For the text-containing cell, return its midpoint in (x, y) coordinate format. 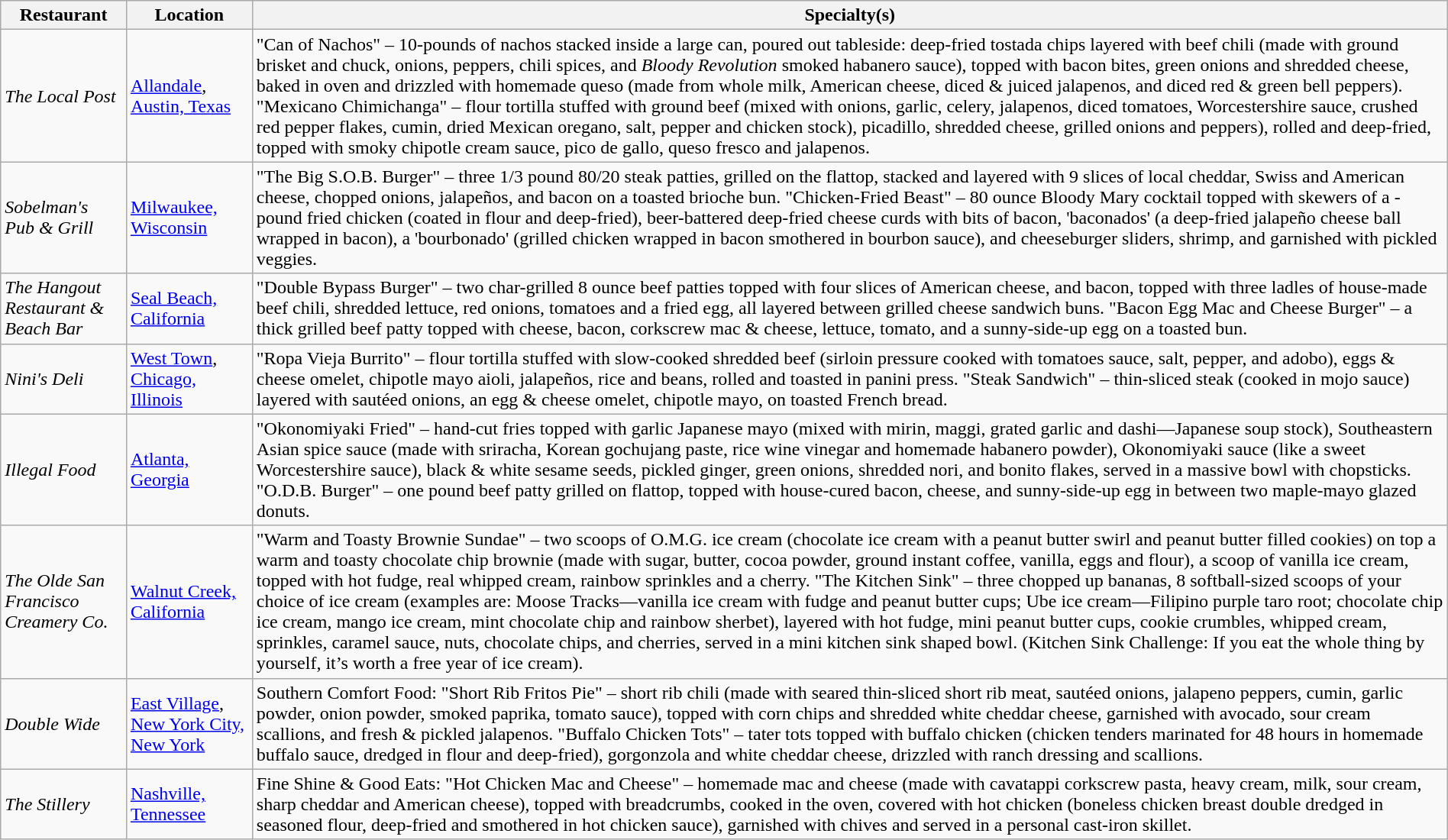
West Town, Chicago, Illinois (189, 379)
Allandale, Austin, Texas (189, 96)
The Hangout Restaurant & Beach Bar (64, 309)
Seal Beach, California (189, 309)
Specialty(s) (849, 15)
The Local Post (64, 96)
Sobelman's Pub & Grill (64, 218)
Atlanta, Georgia (189, 470)
Restaurant (64, 15)
Location (189, 15)
The Stillery (64, 804)
Nashville, Tennessee (189, 804)
Milwaukee, Wisconsin (189, 218)
Double Wide (64, 724)
Walnut Creek, California (189, 602)
The Olde San Francisco Creamery Co. (64, 602)
East Village, New York City, New York (189, 724)
Nini's Deli (64, 379)
Illegal Food (64, 470)
